From the cell containing the given text, extract its center point as (x, y) coordinate. 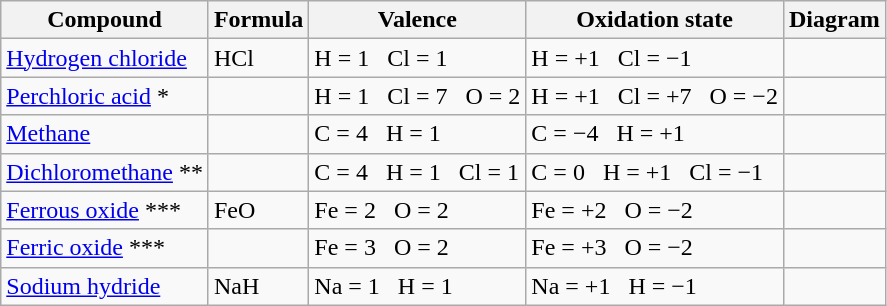
C = 4 H = 1 (418, 134)
H = +1 Cl = +7 O = −2 (655, 96)
Formula (258, 20)
Compound (105, 20)
C = 4 H = 1 Cl = 1 (418, 172)
Fe = 2 O = 2 (418, 210)
Perchloric acid * (105, 96)
Diagram (834, 20)
NaH (258, 286)
Valence (418, 20)
Oxidation state (655, 20)
H = 1 Cl = 1 (418, 58)
H = 1 Cl = 7 O = 2 (418, 96)
Fe = +2 O = −2 (655, 210)
Hydrogen chloride (105, 58)
Fe = 3 O = 2 (418, 248)
Sodium hydride (105, 286)
Fe = +3 O = −2 (655, 248)
C = 0 H = +1 Cl = −1 (655, 172)
HCl (258, 58)
Na = 1 H = 1 (418, 286)
Methane (105, 134)
H = +1 Cl = −1 (655, 58)
C = −4 H = +1 (655, 134)
Ferrous oxide *** (105, 210)
Dichloromethane ** (105, 172)
Ferric oxide *** (105, 248)
FeO (258, 210)
Na = +1 H = −1 (655, 286)
